Determine the [X, Y] coordinate at the center of the cell enclosing the given text.  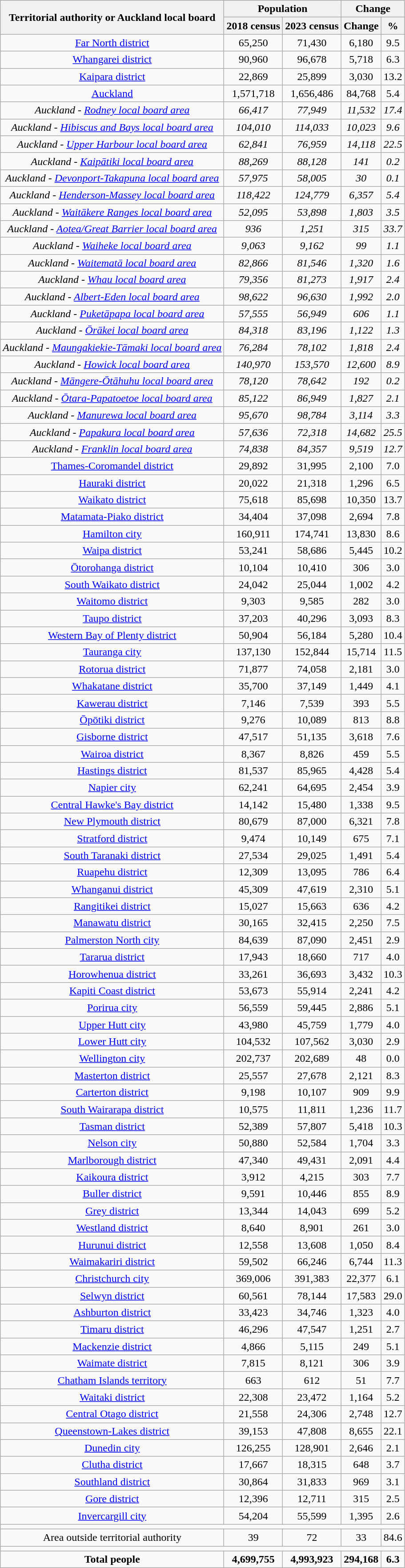
13,344 [253, 1211]
118,422 [253, 195]
96,630 [312, 297]
31,995 [312, 466]
1,491 [361, 855]
4,215 [312, 1177]
6.5 [393, 483]
51,135 [312, 737]
9,519 [361, 449]
Nelson city [112, 1143]
3,114 [361, 415]
Waimakariri district [112, 1262]
8.4 [393, 1245]
249 [361, 1346]
58,005 [312, 178]
Auckland - Ōtara-Papatoetoe local board area [112, 398]
50,904 [253, 635]
7,539 [312, 703]
32,415 [312, 923]
Population [283, 9]
18,315 [312, 1465]
1,323 [361, 1313]
294,168 [361, 1560]
62,841 [253, 144]
Waitomo district [112, 601]
52,584 [312, 1143]
2,748 [361, 1414]
78,642 [312, 381]
636 [361, 906]
21,318 [312, 483]
Grey district [112, 1211]
699 [361, 1211]
84,768 [361, 93]
11.3 [393, 1262]
33.7 [393, 229]
58,686 [312, 551]
Waimate district [112, 1363]
160,911 [253, 534]
35,700 [253, 686]
6,744 [361, 1262]
2,454 [361, 788]
Area outside territorial authority [112, 1537]
27,534 [253, 855]
10,446 [312, 1194]
15,480 [312, 805]
6,180 [361, 43]
95,670 [253, 415]
49,431 [312, 1160]
10.4 [393, 635]
39,153 [253, 1431]
55,914 [312, 991]
33,423 [253, 1313]
0.0 [393, 1059]
15,027 [253, 906]
9,474 [253, 838]
82,866 [253, 263]
37,203 [253, 618]
Wairoa district [112, 754]
717 [361, 957]
22,308 [253, 1397]
53,673 [253, 991]
Kaipara district [112, 77]
84,639 [253, 940]
Napier city [112, 788]
47,808 [312, 1431]
98,784 [312, 415]
1,449 [361, 686]
17,943 [253, 957]
12,558 [253, 1245]
12,309 [253, 872]
Marlborough district [112, 1160]
8,901 [312, 1228]
7,815 [253, 1363]
29,892 [253, 466]
1,779 [361, 1024]
Chatham Islands territory [112, 1380]
87,000 [312, 822]
2,250 [361, 923]
Upper Hutt city [112, 1024]
969 [361, 1482]
2,451 [361, 940]
936 [253, 229]
2,091 [361, 1160]
Carterton district [112, 1092]
6,321 [361, 822]
5,445 [361, 551]
78,102 [312, 347]
Waikato district [112, 500]
3,432 [361, 974]
Timaru district [112, 1330]
648 [361, 1465]
192 [361, 381]
9,591 [253, 1194]
Gore district [112, 1499]
86,949 [312, 398]
Auckland - Albert-Eden local board area [112, 297]
9.6 [393, 127]
7.6 [393, 737]
54,204 [253, 1516]
Hamilton city [112, 534]
27,678 [312, 1076]
2,181 [361, 669]
48 [361, 1059]
57,555 [253, 314]
Gisborne district [112, 737]
Ōtorohanga district [112, 568]
64,695 [312, 788]
66,417 [253, 110]
107,562 [312, 1042]
30,864 [253, 1482]
22,377 [361, 1278]
17,667 [253, 1465]
56,184 [312, 635]
Kawerau district [112, 703]
Auckland - Aotea/Great Barrier local board area [112, 229]
174,741 [312, 534]
Auckland - Waitākere Ranges local board area [112, 212]
98,622 [253, 297]
12,600 [361, 364]
2,100 [361, 466]
37,149 [312, 686]
5,718 [361, 60]
85,122 [253, 398]
84,357 [312, 449]
14,682 [361, 432]
459 [361, 754]
85,698 [312, 500]
Invercargill city [112, 1516]
76,959 [312, 144]
114,033 [312, 127]
1,122 [361, 331]
128,901 [312, 1448]
4,699,755 [253, 1560]
57,807 [312, 1126]
72 [312, 1537]
2,646 [361, 1448]
Tauranga city [112, 652]
13,830 [361, 534]
Selwyn district [112, 1296]
0.1 [393, 178]
Clutha district [112, 1465]
Auckland - Papakura local board area [112, 432]
Waipa district [112, 551]
6.4 [393, 872]
Auckland - Puketāpapa local board area [112, 314]
Porirua city [112, 1008]
South Taranaki district [112, 855]
Waitaki district [112, 1397]
84,318 [253, 331]
Auckland - Kaipātiki local board area [112, 161]
25,899 [312, 77]
88,128 [312, 161]
72,318 [312, 432]
2.7 [393, 1330]
45,759 [312, 1024]
8.6 [393, 534]
Christchurch city [112, 1278]
Ruapehu district [112, 872]
1.6 [393, 263]
Rangitikei district [112, 906]
43,980 [253, 1024]
2,121 [361, 1076]
Territorial authority or Auckland local board [112, 17]
14,043 [312, 1211]
Lower Hutt city [112, 1042]
Stratford district [112, 838]
8,121 [312, 1363]
37,098 [312, 517]
Matamata-Piako district [112, 517]
Auckland - Māngere-Ōtāhuhu local board area [112, 381]
5,418 [361, 1126]
10,410 [312, 568]
10,575 [253, 1109]
51 [361, 1380]
71,877 [253, 669]
56,949 [312, 314]
1,803 [361, 212]
3.1 [393, 1482]
1,704 [361, 1143]
53,241 [253, 551]
Whanganui district [112, 889]
Auckland - Waitematā local board area [112, 263]
12,711 [312, 1499]
612 [312, 1380]
10.2 [393, 551]
7.0 [393, 466]
4,428 [361, 771]
1,164 [361, 1397]
9,303 [253, 601]
12,396 [253, 1499]
Auckland - Henderson-Massey local board area [112, 195]
2.6 [393, 1516]
29,025 [312, 855]
Far North district [112, 43]
30,165 [253, 923]
153,570 [312, 364]
8,367 [253, 754]
Auckland - Manurewa local board area [112, 415]
8.8 [393, 720]
57,975 [253, 178]
45,309 [253, 889]
1,236 [361, 1109]
909 [361, 1092]
1,917 [361, 280]
11.7 [393, 1109]
1,338 [361, 805]
Total people [112, 1560]
3.7 [393, 1465]
2018 census [253, 26]
369,006 [253, 1278]
% [393, 26]
47,547 [312, 1330]
9,162 [312, 246]
29.0 [393, 1296]
10,023 [361, 127]
83,196 [312, 331]
152,844 [312, 652]
2.5 [393, 1499]
25,557 [253, 1076]
Manawatu district [112, 923]
1,571,718 [253, 93]
78,120 [253, 381]
1.3 [393, 331]
393 [361, 703]
80,679 [253, 822]
75,618 [253, 500]
6.1 [393, 1278]
74,838 [253, 449]
1,320 [361, 263]
606 [361, 314]
40,296 [312, 618]
46,296 [253, 1330]
36,693 [312, 974]
18,660 [312, 957]
76,284 [253, 347]
Buller district [112, 1194]
8,826 [312, 754]
52,095 [253, 212]
5,280 [361, 635]
84.6 [393, 1537]
11,532 [361, 110]
85,965 [312, 771]
202,689 [312, 1059]
104,010 [253, 127]
Auckland - Whau local board area [112, 280]
5,115 [312, 1346]
104,532 [253, 1042]
24,306 [312, 1414]
10,149 [312, 838]
Dunedin city [112, 1448]
Queenstown-Lakes district [112, 1431]
11,811 [312, 1109]
3.5 [393, 212]
1,818 [361, 347]
Thames-Coromandel district [112, 466]
74,058 [312, 669]
33,261 [253, 974]
303 [361, 1177]
7.1 [393, 838]
10,089 [312, 720]
13,095 [312, 872]
Wellington city [112, 1059]
South Wairarapa district [112, 1109]
71,430 [312, 43]
2,886 [361, 1008]
7.5 [393, 923]
Western Bay of Plenty district [112, 635]
99 [361, 246]
77,949 [312, 110]
3,618 [361, 737]
9,276 [253, 720]
Auckland - Rodney local board area [112, 110]
Kapiti Coast district [112, 991]
2.0 [393, 297]
Hauraki district [112, 483]
15,714 [361, 652]
9.9 [393, 1092]
4,993,923 [312, 1560]
Rotorua district [112, 669]
Auckland - Devonport-Takapuna local board area [112, 178]
663 [253, 1380]
25,044 [312, 584]
Horowhenua district [112, 974]
South Waikato district [112, 584]
391,383 [312, 1278]
34,746 [312, 1313]
1,050 [361, 1245]
Kaikoura district [112, 1177]
2023 census [312, 26]
96,678 [312, 60]
9,585 [312, 601]
47,340 [253, 1160]
Masterton district [112, 1076]
11.5 [393, 652]
59,445 [312, 1008]
55,599 [312, 1516]
21,558 [253, 1414]
675 [361, 838]
Auckland - Howick local board area [112, 364]
3,093 [361, 618]
65,250 [253, 43]
24,042 [253, 584]
8,655 [361, 1431]
13.7 [393, 500]
23,472 [312, 1397]
22.5 [393, 144]
30 [361, 178]
6,357 [361, 195]
4.4 [393, 1160]
33 [361, 1537]
34,404 [253, 517]
Mackenzie district [112, 1346]
813 [361, 720]
140,970 [253, 364]
124,779 [312, 195]
Central Otago district [112, 1414]
1,296 [361, 483]
Auckland - Waiheke local board area [112, 246]
66,246 [312, 1262]
13.2 [393, 77]
Tasman district [112, 1126]
786 [361, 872]
81,546 [312, 263]
1,002 [361, 584]
50,880 [253, 1143]
47,517 [253, 737]
17.4 [393, 110]
1,395 [361, 1516]
Ōpōtiki district [112, 720]
855 [361, 1194]
31,833 [312, 1482]
39 [253, 1537]
1,827 [361, 398]
Southland district [112, 1482]
2,241 [361, 991]
Westland district [112, 1228]
Whangarei district [112, 60]
1,656,486 [312, 93]
Auckland [112, 93]
126,255 [253, 1448]
14,142 [253, 805]
88,269 [253, 161]
8,640 [253, 1228]
90,960 [253, 60]
New Plymouth district [112, 822]
9,198 [253, 1092]
25.5 [393, 432]
15,663 [312, 906]
22,869 [253, 77]
Hastings district [112, 771]
Taupo district [112, 618]
Auckland - Franklin local board area [112, 449]
Tararua district [112, 957]
78,144 [312, 1296]
Palmerston North city [112, 940]
Ashburton district [112, 1313]
59,502 [253, 1262]
20,022 [253, 483]
7,146 [253, 703]
10,350 [361, 500]
202,737 [253, 1059]
22.1 [393, 1431]
4,866 [253, 1346]
62,241 [253, 788]
60,561 [253, 1296]
2,694 [361, 517]
3,912 [253, 1177]
137,130 [253, 652]
87,090 [312, 940]
53,898 [312, 212]
17,583 [361, 1296]
81,537 [253, 771]
56,559 [253, 1008]
57,636 [253, 432]
Whakatane district [112, 686]
141 [361, 161]
10,104 [253, 568]
9,063 [253, 246]
47,619 [312, 889]
2,310 [361, 889]
14,118 [361, 144]
81,273 [312, 280]
10,107 [312, 1092]
52,389 [253, 1126]
Central Hawke's Bay district [112, 805]
Auckland - Upper Harbour local board area [112, 144]
Auckland - Maungakiekie-Tāmaki local board area [112, 347]
1,992 [361, 297]
Auckland - Hibiscus and Bays local board area [112, 127]
Hurunui district [112, 1245]
13,608 [312, 1245]
79,356 [253, 280]
4.1 [393, 686]
282 [361, 601]
Auckland - Ōrākei local board area [112, 331]
261 [361, 1228]
